Return the [X, Y] coordinate for the center point of the cell that contains the specified text.  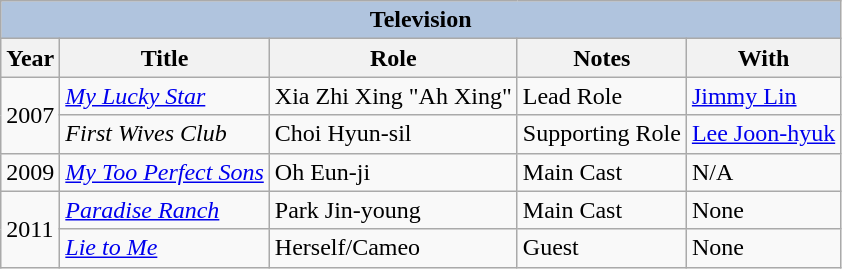
Oh Eun-ji [393, 172]
With [763, 58]
Guest [602, 248]
Television [421, 20]
Supporting Role [602, 134]
Jimmy Lin [763, 96]
Lead Role [602, 96]
Herself/Cameo [393, 248]
Role [393, 58]
My Lucky Star [164, 96]
First Wives Club [164, 134]
Paradise Ranch [164, 210]
Title [164, 58]
2009 [30, 172]
2007 [30, 115]
Lee Joon-hyuk [763, 134]
Notes [602, 58]
My Too Perfect Sons [164, 172]
Year [30, 58]
Park Jin-young [393, 210]
Lie to Me [164, 248]
N/A [763, 172]
2011 [30, 229]
Xia Zhi Xing "Ah Xing" [393, 96]
Choi Hyun-sil [393, 134]
